Pinpoint the cell where the given text exists, returning its [X, Y] midpoint coordinate. 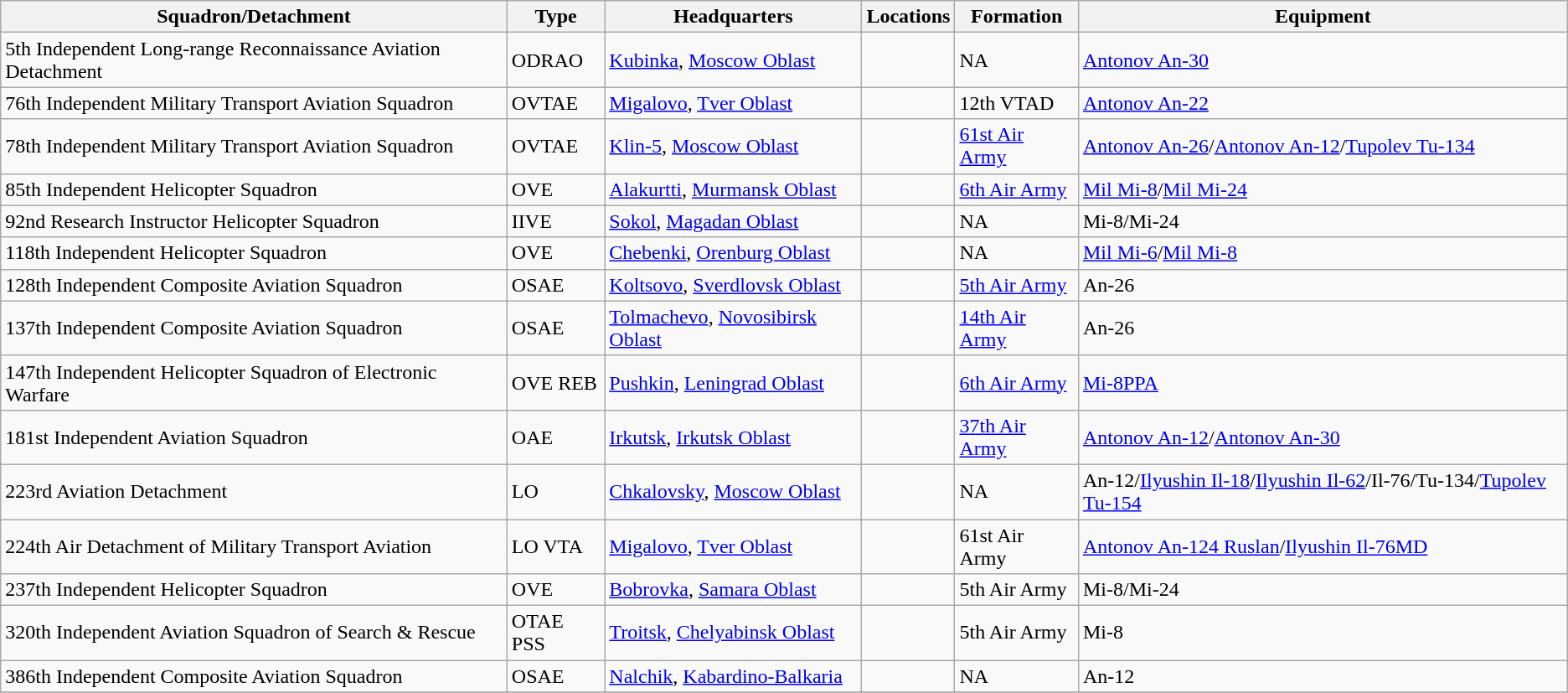
IIVE [556, 221]
Kubinka, Moscow Oblast [734, 60]
OVE REB [556, 382]
Locations [908, 17]
An-12 [1323, 676]
Irkutsk, Irkutsk Oblast [734, 437]
Antonov An-26/Antonov An-12/Tupolev Tu-134 [1323, 146]
An-12/Ilyushin Il-18/Ilyushin Il-62/Il-76/Tu-134/Tupolev Tu-154 [1323, 491]
118th Independent Helicopter Squadron [255, 253]
Pushkin, Leningrad Oblast [734, 382]
ODRAO [556, 60]
LO VTA [556, 546]
137th Independent Composite Aviation Squadron [255, 328]
147th Independent Helicopter Squadron of Electronic Warfare [255, 382]
85th Independent Helicopter Squadron [255, 189]
Chebenki, Orenburg Oblast [734, 253]
Mi-8 [1323, 634]
92nd Research Instructor Helicopter Squadron [255, 221]
Chkalovsky, Moscow Oblast [734, 491]
Headquarters [734, 17]
Antonov An-124 Ruslan/Ilyushin Il-76MD [1323, 546]
12th VTAD [1017, 103]
OTAE PSS [556, 634]
Mil Mi-8/Mil Mi-24 [1323, 189]
224th Air Detachment of Military Transport Aviation [255, 546]
76th Independent Military Transport Aviation Squadron [255, 103]
LO [556, 491]
128th Independent Composite Aviation Squadron [255, 285]
Nalchik, Kabardino-Balkaria [734, 676]
386th Independent Composite Aviation Squadron [255, 676]
Antonov An-22 [1323, 103]
Squadron/Detachment [255, 17]
181st Independent Aviation Squadron [255, 437]
237th Independent Helicopter Squadron [255, 590]
5th Independent Long-range Reconnaissance Aviation Detachment [255, 60]
Mil Mi-6/Mil Mi-8 [1323, 253]
Formation [1017, 17]
Type [556, 17]
Troitsk, Chelyabinsk Oblast [734, 634]
Alakurtti, Murmansk Oblast [734, 189]
Antonov An-12/Antonov An-30 [1323, 437]
Sokol, Magadan Oblast [734, 221]
Tolmachevo, Novosibirsk Oblast [734, 328]
14th Air Army [1017, 328]
OAE [556, 437]
223rd Aviation Detachment [255, 491]
Bobrovka, Samara Oblast [734, 590]
37th Air Army [1017, 437]
Mi-8PPA [1323, 382]
78th Independent Military Transport Aviation Squadron [255, 146]
Koltsovo, Sverdlovsk Oblast [734, 285]
Equipment [1323, 17]
320th Independent Aviation Squadron of Search & Rescue [255, 634]
Antonov An-30 [1323, 60]
Klin-5, Moscow Oblast [734, 146]
